Capture the cell that displays the provided text and extract its (x, y) central coordinate. 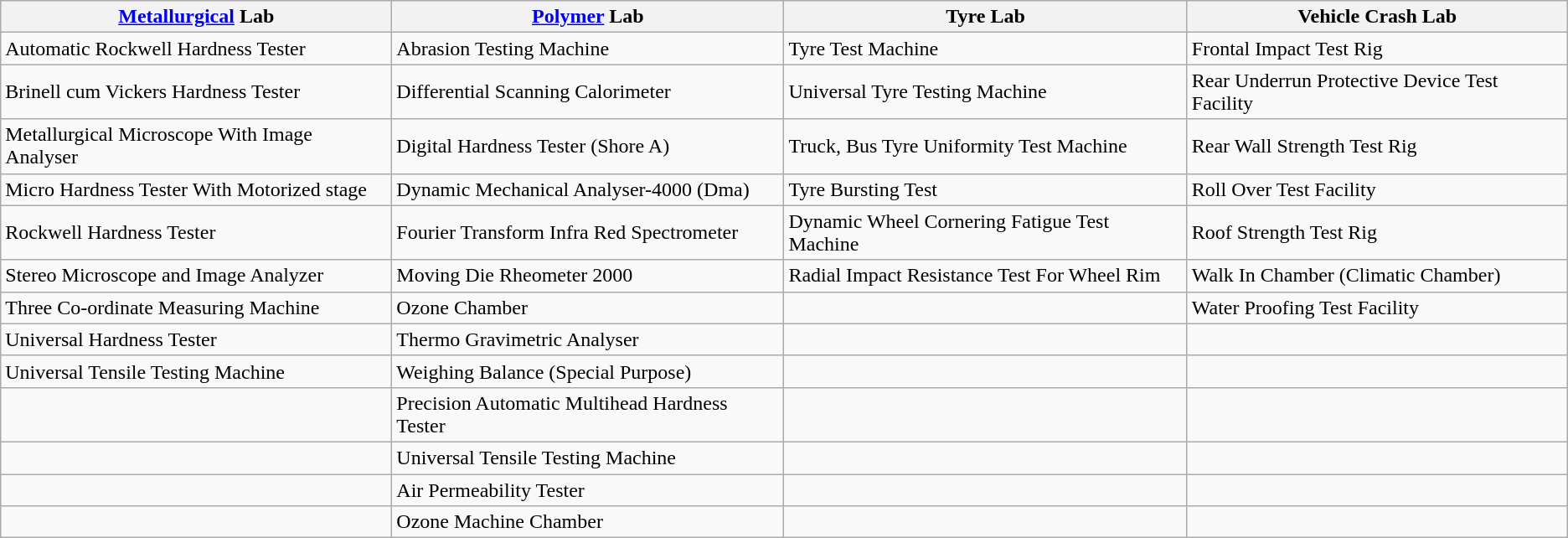
Precision Automatic Multihead Hardness Tester (588, 414)
Brinell cum Vickers Hardness Tester (196, 92)
Universal Tyre Testing Machine (985, 92)
Dynamic Mechanical Analyser-4000 (Dma) (588, 189)
Thermo Gravimetric Analyser (588, 339)
Polymer Lab (588, 17)
Air Permeability Tester (588, 490)
Tyre Lab (985, 17)
Ozone Chamber (588, 308)
Roof Strength Test Rig (1377, 233)
Roll Over Test Facility (1377, 189)
Walk In Chamber (Climatic Chamber) (1377, 276)
Frontal Impact Test Rig (1377, 49)
Moving Die Rheometer 2000 (588, 276)
Water Proofing Test Facility (1377, 308)
Three Co-ordinate Measuring Machine (196, 308)
Rockwell Hardness Tester (196, 233)
Tyre Bursting Test (985, 189)
Weighing Balance (Special Purpose) (588, 371)
Metallurgical Microscope With Image Analyser (196, 146)
Universal Hardness Tester (196, 339)
Radial Impact Resistance Test For Wheel Rim (985, 276)
Dynamic Wheel Cornering Fatigue Test Machine (985, 233)
Ozone Machine Chamber (588, 522)
Tyre Test Machine (985, 49)
Rear Underrun Protective Device Test Facility (1377, 92)
Truck, Bus Tyre Uniformity Test Machine (985, 146)
Vehicle Crash Lab (1377, 17)
Fourier Transform Infra Red Spectrometer (588, 233)
Micro Hardness Tester With Motorized stage (196, 189)
Digital Hardness Tester (Shore A) (588, 146)
Rear Wall Strength Test Rig (1377, 146)
Metallurgical Lab (196, 17)
Automatic Rockwell Hardness Tester (196, 49)
Differential Scanning Calorimeter (588, 92)
Stereo Microscope and Image Analyzer (196, 276)
Abrasion Testing Machine (588, 49)
